From the cell containing the given text, extract its center point as (X, Y) coordinate. 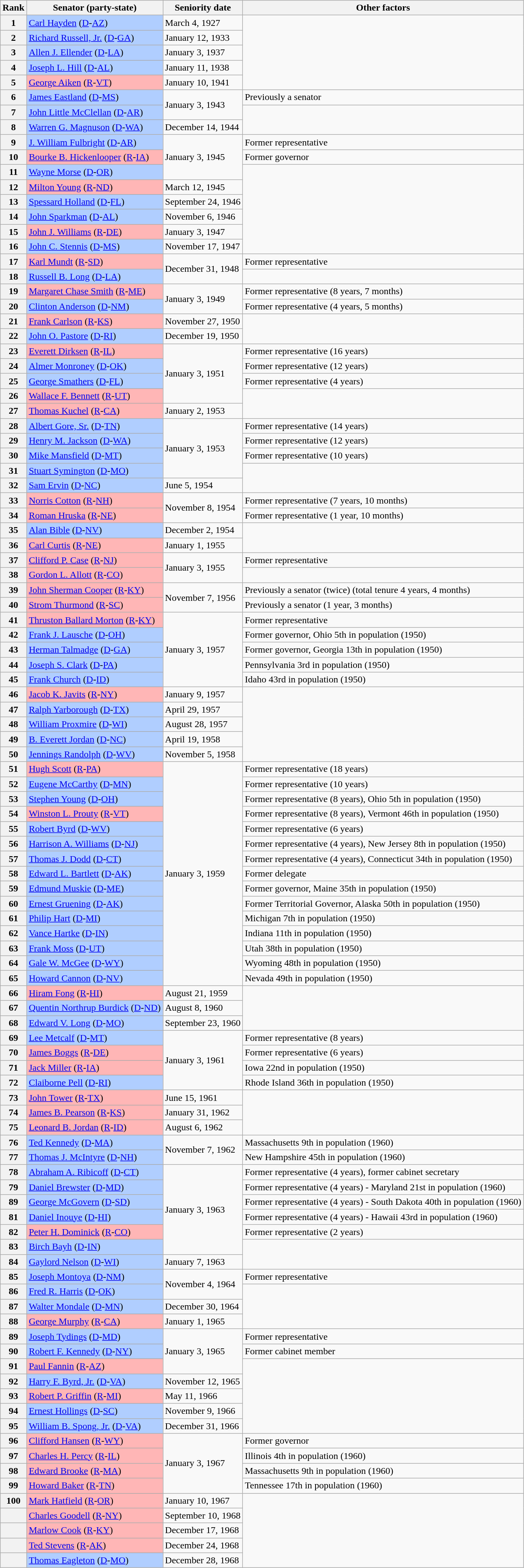
Strom Thurmond (R-SC) (95, 605)
August 28, 1957 (203, 724)
Lee Metcalf (D-MT) (95, 1038)
June 5, 1954 (203, 486)
Wyoming 48th in population (1950) (383, 963)
Mark Hatfield (R-OR) (95, 1501)
45 (13, 680)
71 (13, 1068)
Former governor, Ohio 5th in population (1950) (383, 635)
Gordon L. Allott (R-CO) (95, 575)
Joseph Tydings (D-MD) (95, 1336)
September 10, 1968 (203, 1515)
November 8, 1954 (203, 508)
Former representative (14 years) (383, 426)
January 3, 1957 (203, 649)
Former representative (8 years), Vermont 46th in population (1950) (383, 814)
Edward L. Bartlett (D-AK) (95, 873)
January 3, 1967 (203, 1463)
Howard Baker (R-TN) (95, 1486)
January 3, 1947 (203, 232)
January 31, 1962 (203, 1112)
Carl Hayden (D-AZ) (95, 23)
87 (13, 1306)
January 3, 1963 (203, 1210)
39 (13, 590)
51 (13, 769)
Everett Dirksen (R-IL) (95, 351)
Ernest Hollings (D-SC) (95, 1411)
40 (13, 605)
Robert P. Griffin (R-MI) (95, 1396)
George Aiken (R-VT) (95, 82)
Roman Hruska (R-NE) (95, 515)
January 3, 1965 (203, 1351)
Frank Moss (D-UT) (95, 948)
Quentin Northrup Burdick (D-ND) (95, 1008)
Claiborne Pell (D-RI) (95, 1082)
1 (13, 23)
November 12, 1965 (203, 1381)
Previously a senator (383, 97)
April 29, 1957 (203, 709)
September 24, 1946 (203, 202)
Pennsylvania 3rd in population (1950) (383, 665)
Norris Cotton (R-NH) (95, 500)
Thomas J. Dodd (D-CT) (95, 859)
January 3, 1961 (203, 1060)
August 6, 1962 (203, 1127)
Edward V. Long (D-MO) (95, 1023)
Ernest Gruening (D-AK) (95, 903)
Philip Hart (D-MI) (95, 919)
4 (13, 67)
Marlow Cook (R-KY) (95, 1530)
Birch Bayh (D-IN) (95, 1247)
27 (13, 411)
Frank Carlson (R-KS) (95, 321)
73 (13, 1097)
91 (13, 1366)
James B. Pearson (R-KS) (95, 1112)
James Eastland (D-MS) (95, 97)
25 (13, 381)
76 (13, 1142)
Hiram Fong (R-HI) (95, 993)
60 (13, 903)
Joseph Montoya (D-NM) (95, 1277)
John Sparkman (D-AL) (95, 217)
29 (13, 441)
88 (13, 1321)
75 (13, 1127)
Herman Talmadge (D-GA) (95, 649)
10 (13, 157)
August 21, 1959 (203, 993)
79 (13, 1187)
August 8, 1960 (203, 1008)
67 (13, 1008)
66 (13, 993)
March 12, 1945 (203, 187)
Stuart Symington (D-MO) (95, 471)
James Boggs (R-DE) (95, 1053)
Former representative (4 years) - South Dakota 40th in population (1960) (383, 1202)
December 31, 1966 (203, 1426)
96 (13, 1441)
George Murphy (R-CA) (95, 1321)
Idaho 43rd in population (1950) (383, 680)
Indiana 11th in population (1950) (383, 933)
47 (13, 709)
85 (13, 1277)
Ralph Yarborough (D-TX) (95, 709)
New Hampshire 45th in population (1960) (383, 1157)
59 (13, 888)
January 3, 1943 (203, 105)
Former representative (1 year, 10 months) (383, 515)
Daniel Brewster (D-MD) (95, 1187)
20 (13, 306)
33 (13, 500)
November 9, 1966 (203, 1411)
78 (13, 1172)
Jacob K. Javits (R-NY) (95, 695)
Harry F. Byrd, Jr. (D-VA) (95, 1381)
6 (13, 97)
Tennessee 17th in population (1960) (383, 1486)
Spessard Holland (D-FL) (95, 202)
28 (13, 426)
55 (13, 829)
12 (13, 187)
48 (13, 724)
May 11, 1966 (203, 1396)
36 (13, 545)
Former representative (4 years, 5 months) (383, 306)
90 (13, 1351)
Alan Bible (D-NV) (95, 530)
Albert Gore, Sr. (D-TN) (95, 426)
John Tower (R-TX) (95, 1097)
January 3, 1951 (203, 373)
January 9, 1957 (203, 695)
70 (13, 1053)
Jennings Randolph (D-WV) (95, 754)
95 (13, 1426)
November 4, 1964 (203, 1284)
Howard Cannon (D-NV) (95, 978)
92 (13, 1381)
Carl Curtis (R-NE) (95, 545)
November 7, 1956 (203, 597)
46 (13, 695)
Former cabinet member (383, 1351)
January 1, 1965 (203, 1321)
January 1, 1955 (203, 545)
93 (13, 1396)
Milton Young (R-ND) (95, 187)
Former Territorial Governor, Alaska 50th in population (1950) (383, 903)
January 3, 1945 (203, 157)
23 (13, 351)
22 (13, 336)
Former representative (18 years) (383, 769)
John J. Williams (R-DE) (95, 232)
George McGovern (D-SD) (95, 1202)
January 10, 1967 (203, 1501)
Stephen Young (D-OH) (95, 799)
Charles Goodell (R-NY) (95, 1515)
January 3, 1949 (203, 299)
58 (13, 873)
December 14, 1944 (203, 127)
Thomas J. McIntyre (D-NH) (95, 1157)
November 17, 1947 (203, 247)
5 (13, 82)
Harrison A. Williams (D-NJ) (95, 844)
George Smathers (D-FL) (95, 381)
William B. Spong, Jr. (D-VA) (95, 1426)
B. Everett Jordan (D-NC) (95, 739)
December 30, 1964 (203, 1306)
86 (13, 1292)
Margaret Chase Smith (R-ME) (95, 291)
Walter Mondale (D-MN) (95, 1306)
Vance Hartke (D-IN) (95, 933)
24 (13, 366)
Clinton Anderson (D-NM) (95, 306)
December 2, 1954 (203, 530)
January 3, 1953 (203, 448)
63 (13, 948)
Robert Byrd (D-WV) (95, 829)
Former governor, Georgia 13th in population (1950) (383, 649)
Former representative (8 years, 7 months) (383, 291)
Bourke B. Hickenlooper (R-IA) (95, 157)
Previously a senator (1 year, 3 months) (383, 605)
52 (13, 784)
77 (13, 1157)
January 11, 1938 (203, 67)
Thomas Kuchel (R-CA) (95, 411)
94 (13, 1411)
Jack Miller (R-IA) (95, 1068)
82 (13, 1232)
Previously a senator (twice) (total tenure 4 years, 4 months) (383, 590)
97 (13, 1456)
John O. Pastore (D-RI) (95, 336)
Abraham A. Ribicoff (D-CT) (95, 1172)
Mike Mansfield (D-MT) (95, 456)
Ted Stevens (R-AK) (95, 1545)
72 (13, 1082)
Leonard B. Jordan (R-ID) (95, 1127)
Former representative (4 years), New Jersey 8th in population (1950) (383, 844)
65 (13, 978)
74 (13, 1112)
Frank J. Lausche (D-OH) (95, 635)
Former governor, Maine 35th in population (1950) (383, 888)
Hugh Scott (R-PA) (95, 769)
21 (13, 321)
Henry M. Jackson (D-WA) (95, 441)
Joseph L. Hill (D-AL) (95, 67)
Former representative (4 years) (383, 381)
14 (13, 217)
John Sherman Cooper (R-KY) (95, 590)
50 (13, 754)
Rhode Island 36th in population (1950) (383, 1082)
49 (13, 739)
Sam Ervin (D-NC) (95, 486)
William Proxmire (D-WI) (95, 724)
Illinois 4th in population (1960) (383, 1456)
69 (13, 1038)
Ted Kennedy (D-MA) (95, 1142)
Robert F. Kennedy (D-NY) (95, 1351)
January 2, 1953 (203, 411)
December 28, 1968 (203, 1560)
Former representative (4 years) - Hawaii 43rd in population (1960) (383, 1217)
Seniority date (203, 8)
98 (13, 1471)
January 3, 1937 (203, 53)
December 19, 1950 (203, 336)
Charles H. Percy (R-IL) (95, 1456)
62 (13, 933)
2 (13, 38)
Former representative (16 years) (383, 351)
December 17, 1968 (203, 1530)
Frank Church (D-ID) (95, 680)
57 (13, 859)
January 3, 1959 (203, 874)
January 7, 1963 (203, 1262)
Almer Monroney (D-OK) (95, 366)
Utah 38th in population (1950) (383, 948)
Warren G. Magnuson (D-WA) (95, 127)
Former representative (4 years), former cabinet secretary (383, 1172)
Rank (13, 8)
John Little McClellan (D-AR) (95, 112)
13 (13, 202)
37 (13, 560)
Former delegate (383, 873)
Peter H. Dominick (R-CO) (95, 1232)
January 12, 1933 (203, 38)
99 (13, 1486)
61 (13, 919)
Gale W. McGee (D-WY) (95, 963)
Daniel Inouye (D-HI) (95, 1217)
Richard Russell, Jr. (D-GA) (95, 38)
December 24, 1968 (203, 1545)
56 (13, 844)
15 (13, 232)
Iowa 22nd in population (1950) (383, 1068)
Former representative (7 years, 10 months) (383, 500)
Clifford P. Case (R-NJ) (95, 560)
Michigan 7th in population (1950) (383, 919)
100 (13, 1501)
18 (13, 276)
17 (13, 262)
Wallace F. Bennett (R-UT) (95, 396)
35 (13, 530)
26 (13, 396)
November 6, 1946 (203, 217)
Nevada 49th in population (1950) (383, 978)
November 7, 1962 (203, 1150)
Senator (party-state) (95, 8)
16 (13, 247)
January 10, 1941 (203, 82)
3 (13, 53)
Thomas Eagleton (D-MO) (95, 1560)
Edward Brooke (R-MA) (95, 1471)
November 27, 1950 (203, 321)
Former representative (2 years) (383, 1232)
19 (13, 291)
84 (13, 1262)
42 (13, 635)
Former representative (4 years) - Maryland 21st in population (1960) (383, 1187)
64 (13, 963)
Wayne Morse (D-OR) (95, 172)
30 (13, 456)
Edmund Muskie (D-ME) (95, 888)
81 (13, 1217)
Former representative (8 years) (383, 1038)
44 (13, 665)
43 (13, 649)
Former representative (4 years), Connecticut 34th in population (1950) (383, 859)
April 19, 1958 (203, 739)
J. William Fulbright (D-AR) (95, 142)
Gaylord Nelson (D-WI) (95, 1262)
Fred R. Harris (D-OK) (95, 1292)
Clifford Hansen (R-WY) (95, 1441)
83 (13, 1247)
7 (13, 112)
January 3, 1955 (203, 568)
53 (13, 799)
March 4, 1927 (203, 23)
9 (13, 142)
Russell B. Long (D-LA) (95, 276)
Allen J. Ellender (D-LA) (95, 53)
Eugene McCarthy (D-MN) (95, 784)
Joseph S. Clark (D-PA) (95, 665)
Paul Fannin (R-AZ) (95, 1366)
41 (13, 620)
34 (13, 515)
31 (13, 471)
Winston L. Prouty (R-VT) (95, 814)
68 (13, 1023)
John C. Stennis (D-MS) (95, 247)
11 (13, 172)
June 15, 1961 (203, 1097)
32 (13, 486)
Former representative (8 years), Ohio 5th in population (1950) (383, 799)
September 23, 1960 (203, 1023)
Other factors (383, 8)
8 (13, 127)
December 31, 1948 (203, 269)
38 (13, 575)
54 (13, 814)
November 5, 1958 (203, 754)
Thruston Ballard Morton (R-KY) (95, 620)
Karl Mundt (R-SD) (95, 262)
